Find where the given text appears and provide that cell's center as [x, y] coordinate. 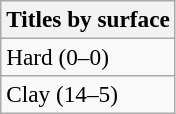
Titles by surface [88, 19]
Hard (0–0) [88, 57]
Clay (14–5) [88, 95]
